Provide the [X, Y] coordinate of the cell's center where the given text is located.  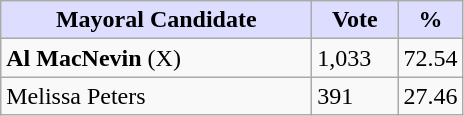
Mayoral Candidate [156, 20]
27.46 [430, 96]
Al MacNevin (X) [156, 58]
% [430, 20]
391 [355, 96]
Melissa Peters [156, 96]
Vote [355, 20]
1,033 [355, 58]
72.54 [430, 58]
